Find where the given text appears and provide that cell's center as (x, y) coordinate. 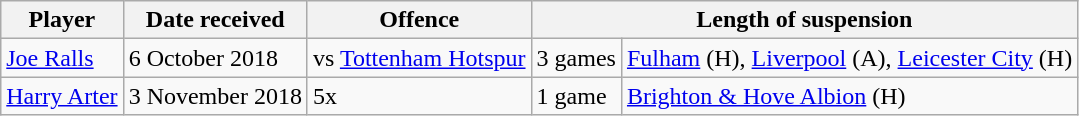
Harry Arter (62, 96)
6 October 2018 (215, 58)
vs Tottenham Hotspur (419, 58)
Offence (419, 20)
Date received (215, 20)
Length of suspension (804, 20)
3 games (576, 58)
5x (419, 96)
Player (62, 20)
3 November 2018 (215, 96)
Joe Ralls (62, 58)
Fulham (H), Liverpool (A), Leicester City (H) (849, 58)
1 game (576, 96)
Brighton & Hove Albion (H) (849, 96)
